Find where the given text appears and provide that cell's center as (x, y) coordinate. 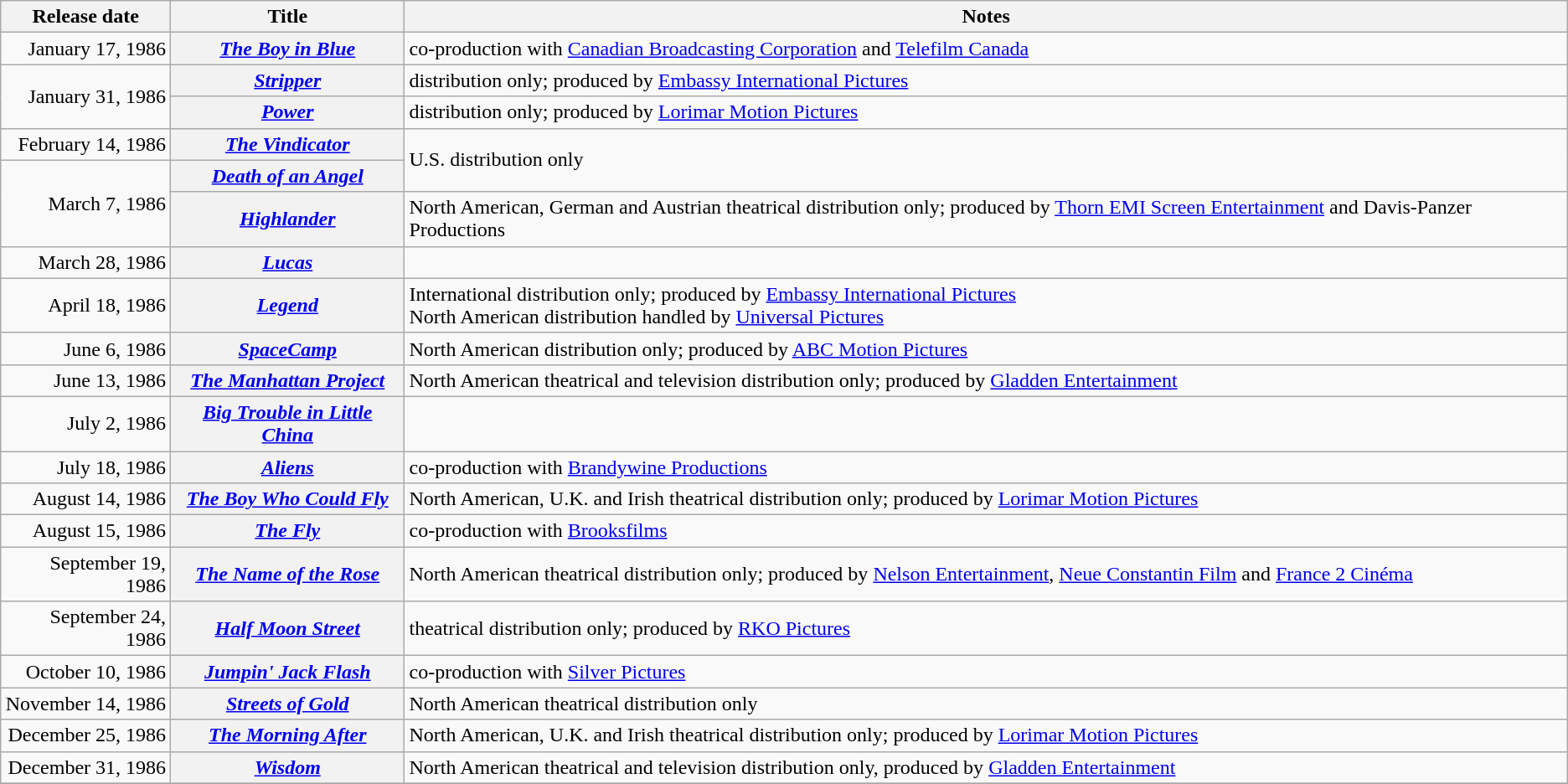
September 24, 1986 (85, 628)
The Fly (288, 531)
Streets of Gold (288, 704)
The Boy Who Could Fly (288, 499)
February 14, 1986 (85, 144)
distribution only; produced by Embassy International Pictures (986, 80)
U.S. distribution only (986, 160)
June 13, 1986 (85, 380)
co-production with Brandywine Productions (986, 467)
March 7, 1986 (85, 203)
Half Moon Street (288, 628)
North American theatrical and television distribution only; produced by Gladden Entertainment (986, 380)
December 31, 1986 (85, 767)
North American theatrical and television distribution only, produced by Gladden Entertainment (986, 767)
co-production with Brooksfilms (986, 531)
Title (288, 17)
North American, German and Austrian theatrical distribution only; produced by Thorn EMI Screen Entertainment and Davis-Panzer Productions (986, 219)
distribution only; produced by Lorimar Motion Pictures (986, 112)
Notes (986, 17)
North American theatrical distribution only (986, 704)
Stripper (288, 80)
theatrical distribution only; produced by RKO Pictures (986, 628)
Highlander (288, 219)
SpaceCamp (288, 348)
August 14, 1986 (85, 499)
North American distribution only; produced by ABC Motion Pictures (986, 348)
July 18, 1986 (85, 467)
April 18, 1986 (85, 305)
March 28, 1986 (85, 262)
International distribution only; produced by Embassy International PicturesNorth American distribution handled by Universal Pictures (986, 305)
Aliens (288, 467)
co-production with Canadian Broadcasting Corporation and Telefilm Canada (986, 49)
The Name of the Rose (288, 575)
The Vindicator (288, 144)
Lucas (288, 262)
October 10, 1986 (85, 672)
Power (288, 112)
The Boy in Blue (288, 49)
July 2, 1986 (85, 424)
Release date (85, 17)
November 14, 1986 (85, 704)
December 25, 1986 (85, 735)
January 17, 1986 (85, 49)
Big Trouble in Little China (288, 424)
The Morning After (288, 735)
North American theatrical distribution only; produced by Nelson Entertainment, Neue Constantin Film and France 2 Cinéma (986, 575)
The Manhattan Project (288, 380)
Wisdom (288, 767)
January 31, 1986 (85, 96)
June 6, 1986 (85, 348)
Legend (288, 305)
co-production with Silver Pictures (986, 672)
August 15, 1986 (85, 531)
Death of an Angel (288, 176)
Jumpin' Jack Flash (288, 672)
September 19, 1986 (85, 575)
